Return the (x, y) coordinate for the center point of the cell that contains the specified text.  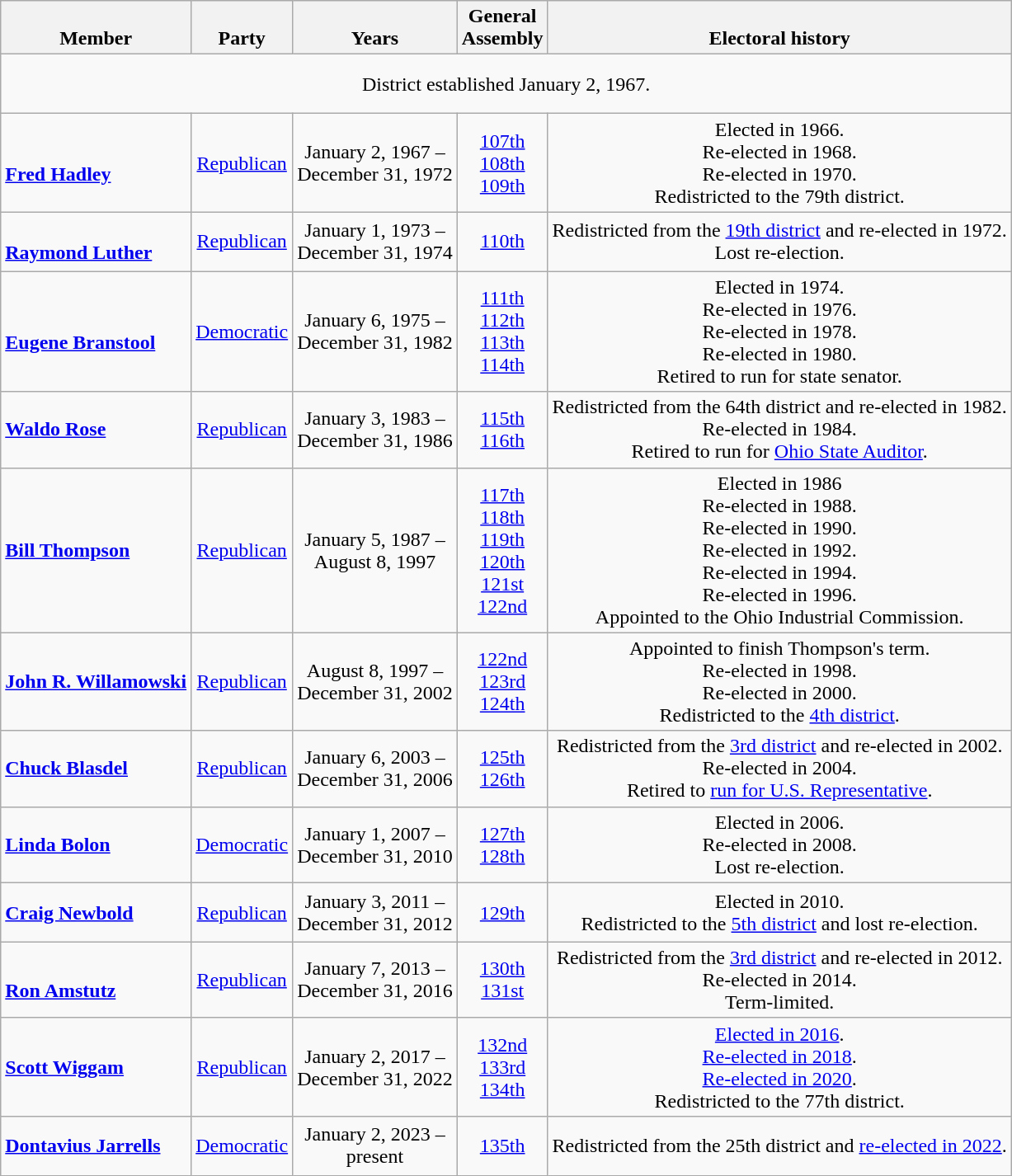
Redistricted from the 3rd district and re-elected in 2012.Re-elected in 2014.Term-limited. (779, 980)
Chuck Blasdel (96, 769)
Elected in 1974.Re-elected in 1976.Re-elected in 1978.Re-elected in 1980.Retired to run for state senator. (779, 332)
Elected in 1966.Re-elected in 1968.Re-elected in 1970.Redistricted to the 79th district. (779, 163)
January 2, 2023 –present (375, 1145)
Party (242, 28)
Elected in 2016.Re-elected in 2018.Re-elected in 2020.Redistricted to the 77th district. (779, 1067)
Craig Newbold (96, 912)
Years (375, 28)
Member (96, 28)
125th126th (502, 769)
Fred Hadley (96, 163)
January 2, 2017 –December 31, 2022 (375, 1067)
January 6, 1975 –December 31, 1982 (375, 332)
127th128th (502, 844)
John R. Willamowski (96, 681)
129th (502, 912)
135th (502, 1145)
GeneralAssembly (502, 28)
111th112th113th114th (502, 332)
110th (502, 242)
District established January 2, 1967. (506, 84)
Ron Amstutz (96, 980)
Redistricted from the 3rd district and re-elected in 2002.Re-elected in 2004.Retired to run for U.S. Representative. (779, 769)
Elected in 2006.Re-elected in 2008.Lost re-election. (779, 844)
Dontavius Jarrells (96, 1145)
115th116th (502, 430)
Redistricted from the 25th district and re-elected in 2022. (779, 1145)
Scott Wiggam (96, 1067)
Elected in 2010.Redistricted to the 5th district and lost re-election. (779, 912)
January 6, 2003 –December 31, 2006 (375, 769)
117th118th119th120th121st122nd (502, 550)
January 3, 1983 –December 31, 1986 (375, 430)
Eugene Branstool (96, 332)
Linda Bolon (96, 844)
Bill Thompson (96, 550)
January 7, 2013 –December 31, 2016 (375, 980)
January 5, 1987 –August 8, 1997 (375, 550)
January 3, 2011 –December 31, 2012 (375, 912)
Electoral history (779, 28)
122nd123rd124th (502, 681)
Redistricted from the 19th district and re-elected in 1972.Lost re-election. (779, 242)
August 8, 1997 –December 31, 2002 (375, 681)
107th108th109th (502, 163)
Waldo Rose (96, 430)
Redistricted from the 64th district and re-elected in 1982.Re-elected in 1984.Retired to run for Ohio State Auditor. (779, 430)
January 1, 1973 –December 31, 1974 (375, 242)
130th131st (502, 980)
132nd133rd134th (502, 1067)
January 1, 2007 –December 31, 2010 (375, 844)
Raymond Luther (96, 242)
January 2, 1967 –December 31, 1972 (375, 163)
Appointed to finish Thompson's term.Re-elected in 1998.Re-elected in 2000.Redistricted to the 4th district. (779, 681)
